Identify which cell holds the provided text, then report its [X, Y] central coordinate. 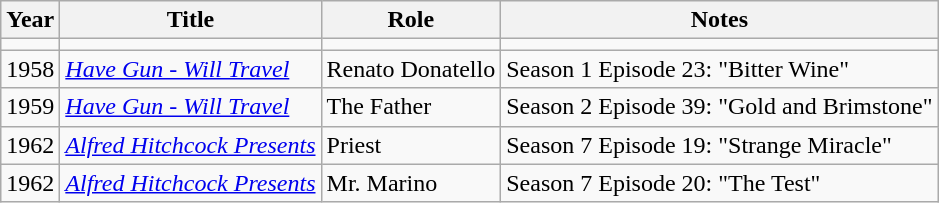
Season 7 Episode 20: "The Test" [720, 183]
Season 2 Episode 39: "Gold and Brimstone" [720, 107]
Year [30, 20]
Season 7 Episode 19: "Strange Miracle" [720, 145]
Role [411, 20]
1958 [30, 69]
Notes [720, 20]
Season 1 Episode 23: "Bitter Wine" [720, 69]
Renato Donatello [411, 69]
The Father [411, 107]
Mr. Marino [411, 183]
1959 [30, 107]
Title [190, 20]
Priest [411, 145]
